Return (X, Y) of the center of cell containing provided text 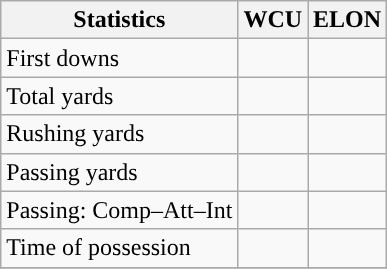
Passing: Comp–Att–Int (120, 210)
WCU (273, 20)
Statistics (120, 20)
First downs (120, 58)
Passing yards (120, 172)
ELON (348, 20)
Time of possession (120, 248)
Rushing yards (120, 134)
Total yards (120, 96)
